Return the (x, y) coordinate for the center point of the cell that contains the specified text.  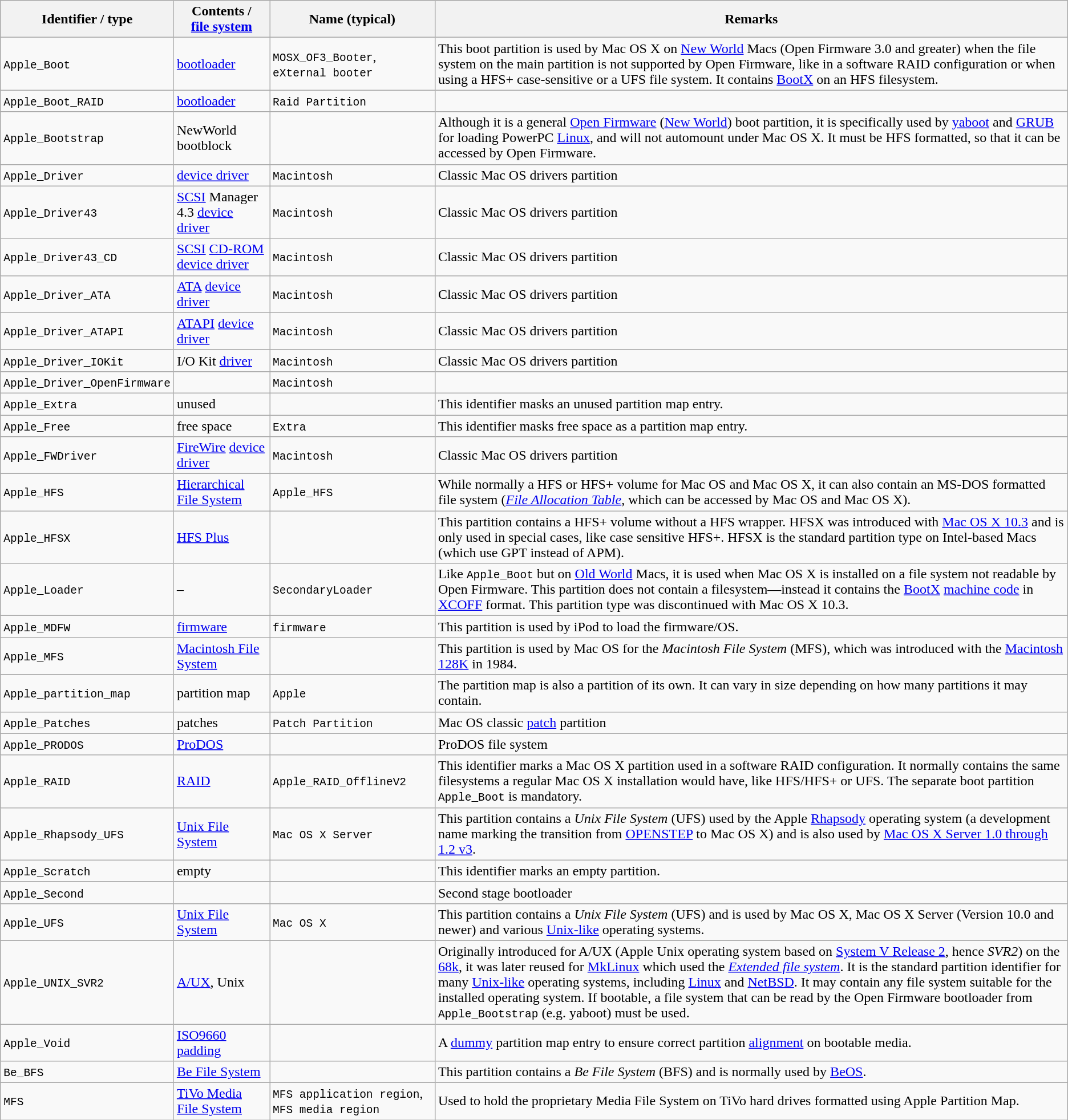
FireWire device driver (221, 455)
ProDOS (221, 744)
Apple_RAID_OfflineV2 (352, 781)
This partition contains a Be File System (BFS) and is normally used by BeOS. (751, 1072)
This identifier masks an unused partition map entry. (751, 404)
Apple_UFS (87, 922)
Apple_Driver_ATA (87, 294)
MOSX_OF3_Booter, eXternal booter (352, 64)
SecondaryLoader (352, 590)
MFS (87, 1102)
Mac OS X (352, 922)
patches (221, 723)
Apple_UNIX_SVR2 (87, 982)
– (221, 590)
A dummy partition map entry to ensure correct partition alignment on bootable media. (751, 1042)
empty (221, 871)
Apple_MFS (87, 656)
Apple (352, 693)
Apple_Boot_RAID (87, 101)
Apple_Scratch (87, 871)
ATA device driver (221, 294)
Apple_Extra (87, 404)
Contents / file system (221, 19)
Apple_PRODOS (87, 744)
Apple_Driver43_CD (87, 257)
Apple_Loader (87, 590)
Mac OS classic patch partition (751, 723)
Apple_Second (87, 892)
free space (221, 426)
unused (221, 404)
partition map (221, 693)
Apple_Rhapsody_UFS (87, 834)
HFS Plus (221, 537)
SCSI CD-ROM device driver (221, 257)
Apple_Boot (87, 64)
Apple_Driver_OpenFirmware (87, 382)
MFS application region, MFS media region (352, 1102)
Apple_Patches (87, 723)
Be_BFS (87, 1072)
Second stage bootloader (751, 892)
Apple_partition_map (87, 693)
Identifier / type (87, 19)
Apple_Driver (87, 175)
ProDOS file system (751, 744)
A/UX, Unix (221, 982)
Patch Partition (352, 723)
Apple_RAID (87, 781)
NewWorld bootblock (221, 138)
SCSI Manager 4.3 device driver (221, 212)
ISO9660 padding (221, 1042)
Apple_Driver_ATAPI (87, 331)
Name (typical) (352, 19)
Macintosh File System (221, 656)
device driver (221, 175)
This partition is used by Mac OS for the Macintosh File System (MFS), which was introduced with the Macintosh 128K in 1984. (751, 656)
Apple_Bootstrap (87, 138)
This identifier masks free space as a partition map entry. (751, 426)
Used to hold the proprietary Media File System on TiVo hard drives formatted using Apple Partition Map. (751, 1102)
RAID (221, 781)
Remarks (751, 19)
ATAPI device driver (221, 331)
I/O Kit driver (221, 360)
Mac OS X Server (352, 834)
This partition is used by iPod to load the firmware/OS. (751, 627)
Extra (352, 426)
The partition map is also a partition of its own. It can vary in size depending on how many partitions it may contain. (751, 693)
Apple_Free (87, 426)
Raid Partition (352, 101)
Hierarchical File System (221, 493)
This identifier marks an empty partition. (751, 871)
Be File System (221, 1072)
Apple_HFSX (87, 537)
Apple_Driver43 (87, 212)
TiVo Media File System (221, 1102)
Apple_Void (87, 1042)
Apple_FWDriver (87, 455)
Apple_MDFW (87, 627)
Apple_Driver_IOKit (87, 360)
